Locate the cell with the specified text and output its [X, Y] center coordinate. 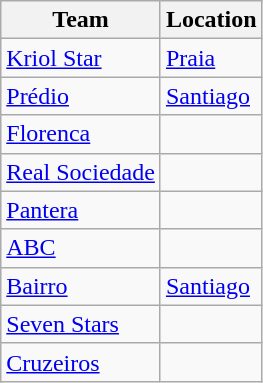
Cruzeiros [81, 362]
Team [81, 20]
Seven Stars [81, 324]
Pantera [81, 210]
Florenca [81, 134]
Bairro [81, 286]
ABC [81, 248]
Real Sociedade [81, 172]
Prédio [81, 96]
Kriol Star [81, 58]
Location [211, 20]
Praia [211, 58]
